Search for the cell housing the specified text and yield its (x, y) center coordinate. 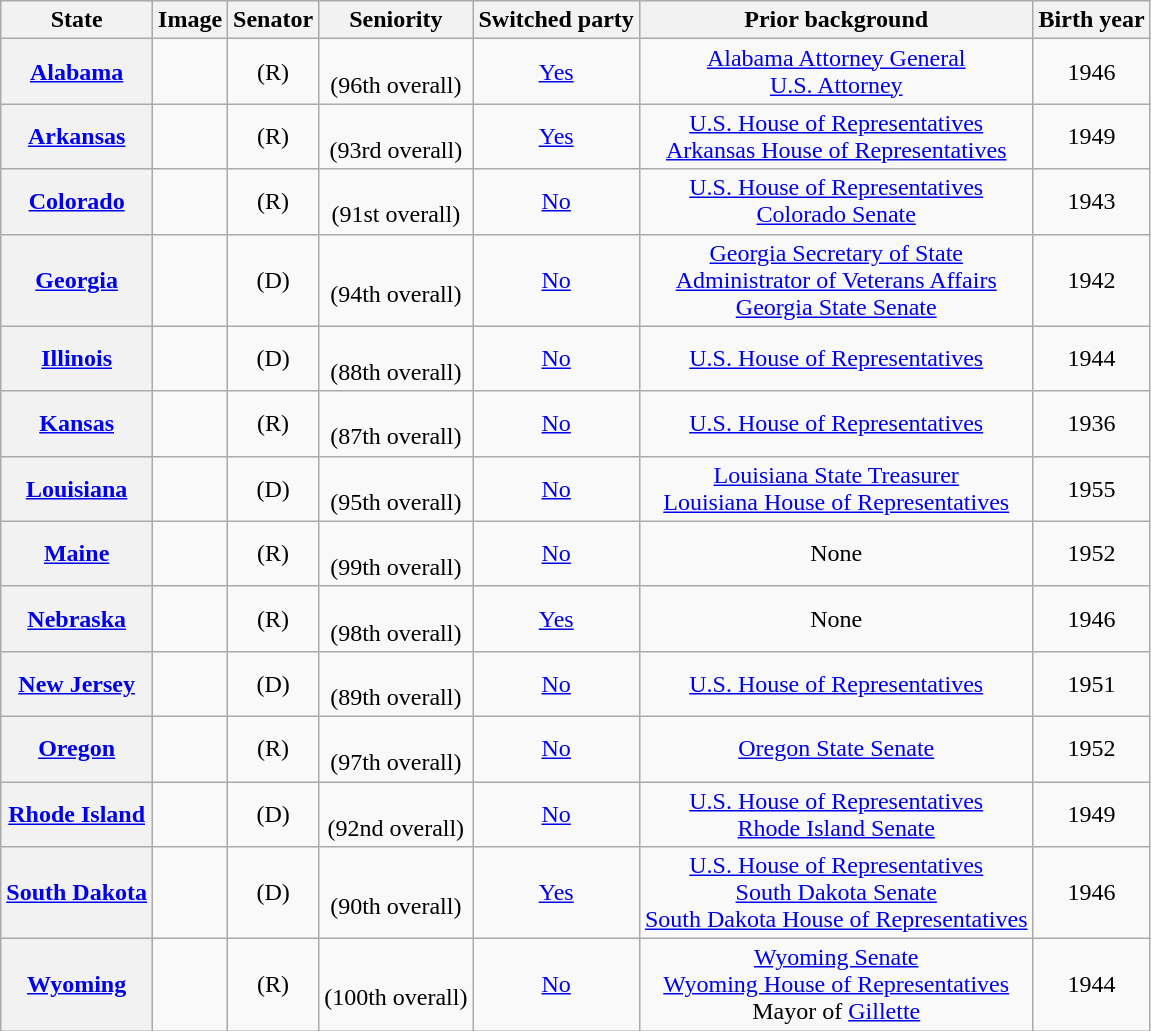
U.S. House of RepresentativesSouth Dakota SenateSouth Dakota House of Representatives (836, 893)
Illinois (77, 358)
(88th overall) (396, 358)
(93rd overall) (396, 136)
Kansas (77, 424)
1951 (1092, 684)
U.S. House of RepresentativesRhode Island Senate (836, 814)
Louisiana State TreasurerLouisiana House of Representatives (836, 488)
Nebraska (77, 618)
South Dakota (77, 893)
(96th overall) (396, 72)
Alabama (77, 72)
(98th overall) (396, 618)
Senator (274, 20)
(100th overall) (396, 985)
Rhode Island (77, 814)
U.S. House of RepresentativesArkansas House of Representatives (836, 136)
(91st overall) (396, 202)
Georgia (77, 280)
(99th overall) (396, 554)
Seniority (396, 20)
New Jersey (77, 684)
(94th overall) (396, 280)
Wyoming SenateWyoming House of RepresentativesMayor of Gillette (836, 985)
U.S. House of RepresentativesColorado Senate (836, 202)
(87th overall) (396, 424)
Maine (77, 554)
Wyoming (77, 985)
Colorado (77, 202)
(92nd overall) (396, 814)
Georgia Secretary of StateAdministrator of Veterans AffairsGeorgia State Senate (836, 280)
Louisiana (77, 488)
Birth year (1092, 20)
1936 (1092, 424)
Prior background (836, 20)
Alabama Attorney GeneralU.S. Attorney (836, 72)
(89th overall) (396, 684)
(95th overall) (396, 488)
1943 (1092, 202)
Arkansas (77, 136)
Oregon State Senate (836, 748)
Switched party (556, 20)
Oregon (77, 748)
Image (190, 20)
(97th overall) (396, 748)
1955 (1092, 488)
(90th overall) (396, 893)
State (77, 20)
1942 (1092, 280)
